Extract the [X, Y] coordinate from the center of the cell holding the provided text.  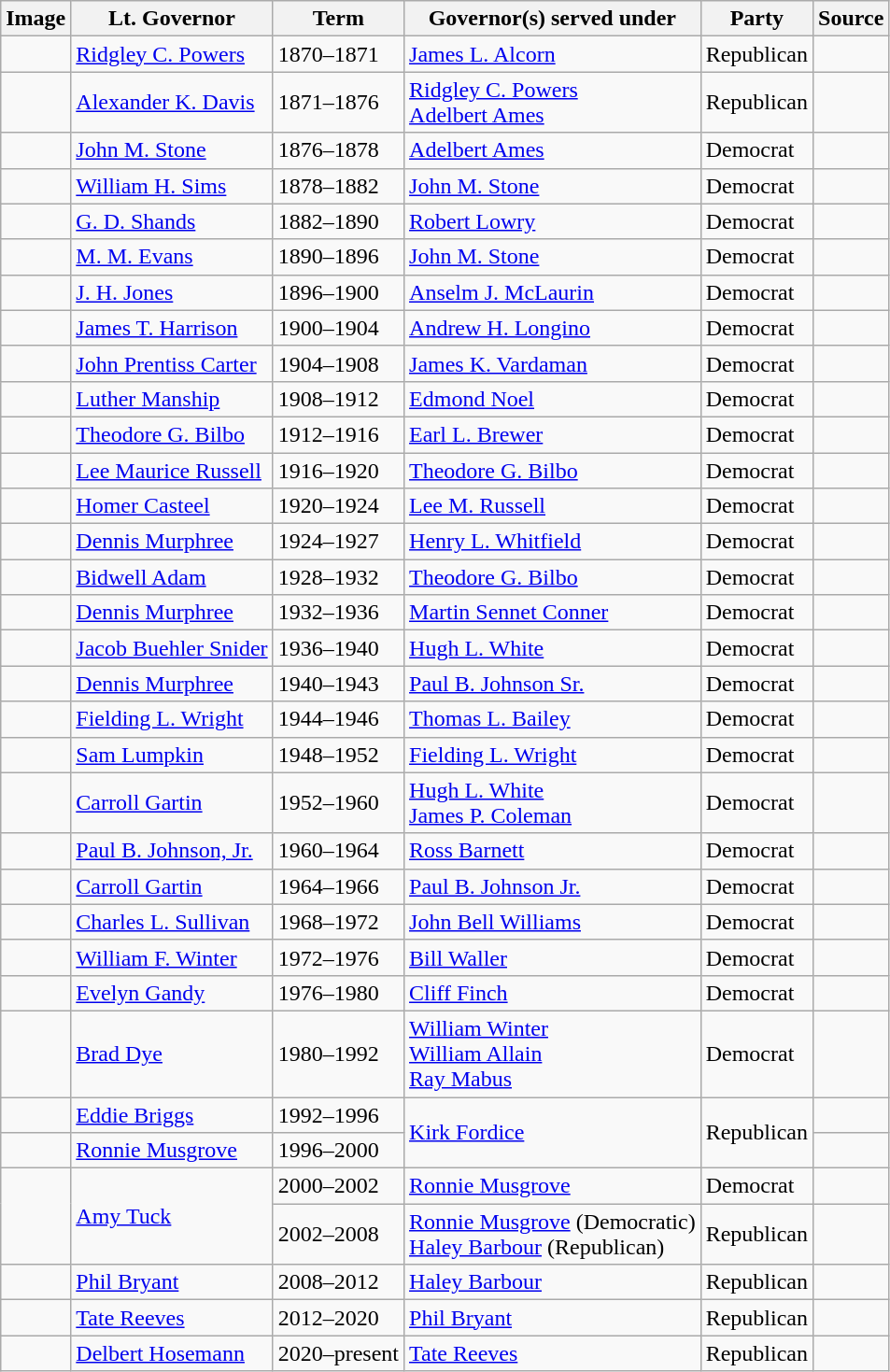
1980–1992 [338, 1054]
1900–1904 [338, 328]
Eddie Briggs [172, 1114]
Bidwell Adam [172, 577]
G. D. Shands [172, 221]
Adelbert Ames [553, 150]
Term [338, 19]
1992–1996 [338, 1114]
1960–1964 [338, 851]
John Prentiss Carter [172, 363]
2012–2020 [338, 1318]
Hugh L. White [553, 648]
Haley Barbour [553, 1282]
1972–1976 [338, 957]
Source [852, 19]
1882–1890 [338, 221]
1876–1878 [338, 150]
2000–2002 [338, 1186]
1976–1980 [338, 993]
1890–1896 [338, 257]
John Bell Williams [553, 922]
Image [35, 19]
Luther Manship [172, 399]
1924–1927 [338, 542]
William H. Sims [172, 186]
Paul B. Johnson Sr. [553, 684]
1920–1924 [338, 506]
1996–2000 [338, 1151]
Paul B. Johnson, Jr. [172, 851]
Lee Maurice Russell [172, 470]
2008–2012 [338, 1282]
1968–1972 [338, 922]
William F. Winter [172, 957]
Ronnie Musgrove (Democratic)Haley Barbour (Republican) [553, 1235]
1908–1912 [338, 399]
James L. Alcorn [553, 54]
1964–1966 [338, 886]
Lt. Governor [172, 19]
Sam Lumpkin [172, 755]
Ross Barnett [553, 851]
Alexander K. Davis [172, 103]
1896–1900 [338, 292]
Lee M. Russell [553, 506]
M. M. Evans [172, 257]
1940–1943 [338, 684]
Bill Waller [553, 957]
1871–1876 [338, 103]
Ridgley C. PowersAdelbert Ames [553, 103]
2020–present [338, 1353]
1878–1882 [338, 186]
Charles L. Sullivan [172, 922]
1936–1940 [338, 648]
Jacob Buehler Snider [172, 648]
Edmond Noel [553, 399]
Robert Lowry [553, 221]
Kirk Fordice [553, 1132]
1952–1960 [338, 803]
1928–1932 [338, 577]
Earl L. Brewer [553, 434]
Anselm J. McLaurin [553, 292]
Party [756, 19]
Ridgley C. Powers [172, 54]
J. H. Jones [172, 292]
James K. Vardaman [553, 363]
Martin Sennet Conner [553, 613]
James T. Harrison [172, 328]
Evelyn Gandy [172, 993]
1870–1871 [338, 54]
1944–1946 [338, 719]
1904–1908 [338, 363]
Thomas L. Bailey [553, 719]
2002–2008 [338, 1235]
1948–1952 [338, 755]
1932–1936 [338, 613]
1916–1920 [338, 470]
Paul B. Johnson Jr. [553, 886]
Hugh L. WhiteJames P. Coleman [553, 803]
Andrew H. Longino [553, 328]
Brad Dye [172, 1054]
William WinterWilliam AllainRay Mabus [553, 1054]
Amy Tuck [172, 1216]
1912–1916 [338, 434]
Delbert Hosemann [172, 1353]
Cliff Finch [553, 993]
Homer Casteel [172, 506]
Governor(s) served under [553, 19]
Henry L. Whitfield [553, 542]
